From the cell containing the given text, extract its center point as (X, Y) coordinate. 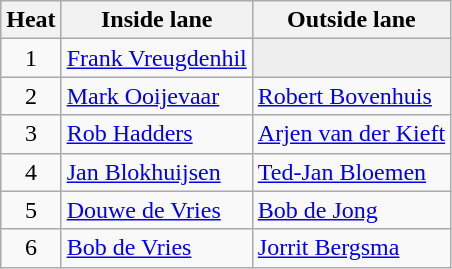
2 (31, 96)
Bob de Jong (351, 210)
Mark Ooijevaar (156, 96)
1 (31, 58)
Jan Blokhuijsen (156, 172)
Jorrit Bergsma (351, 248)
Arjen van der Kieft (351, 134)
Douwe de Vries (156, 210)
Rob Hadders (156, 134)
Frank Vreugdenhil (156, 58)
Inside lane (156, 20)
Outside lane (351, 20)
6 (31, 248)
Heat (31, 20)
4 (31, 172)
3 (31, 134)
Ted-Jan Bloemen (351, 172)
Bob de Vries (156, 248)
5 (31, 210)
Robert Bovenhuis (351, 96)
